Capture the cell that displays the provided text and extract its [x, y] central coordinate. 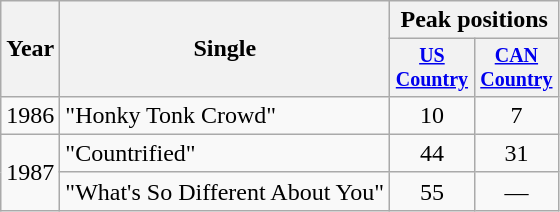
Year [30, 49]
1987 [30, 172]
Peak positions [474, 20]
"Honky Tonk Crowd" [225, 115]
7 [516, 115]
"What's So Different About You" [225, 191]
31 [516, 153]
"Countrified" [225, 153]
US Country [432, 68]
— [516, 191]
Single [225, 49]
10 [432, 115]
CAN Country [516, 68]
55 [432, 191]
1986 [30, 115]
44 [432, 153]
